Return (X, Y) of the center of cell containing provided text 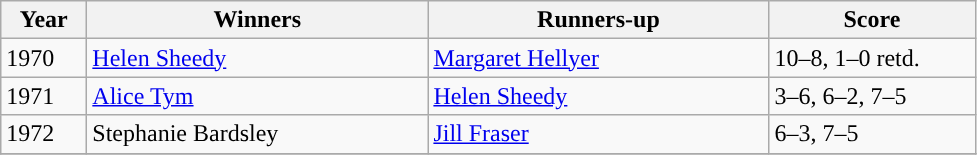
6–3, 7–5 (872, 134)
Margaret Hellyer (598, 58)
Winners (258, 20)
Stephanie Bardsley (258, 134)
10–8, 1–0 retd. (872, 58)
Runners-up (598, 20)
1970 (44, 58)
Score (872, 20)
1972 (44, 134)
Alice Tym (258, 96)
Year (44, 20)
Jill Fraser (598, 134)
1971 (44, 96)
3–6, 6–2, 7–5 (872, 96)
